Identify which cell holds the provided text, then report its (x, y) central coordinate. 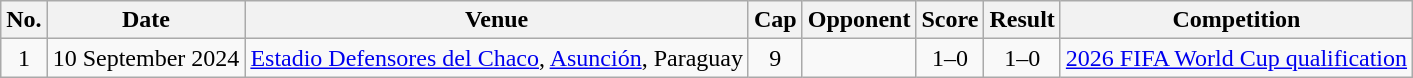
10 September 2024 (146, 58)
Competition (1236, 20)
Date (146, 20)
Venue (497, 20)
Opponent (859, 20)
1 (24, 58)
Result (1022, 20)
9 (775, 58)
Cap (775, 20)
Score (950, 20)
Estadio Defensores del Chaco, Asunción, Paraguay (497, 58)
2026 FIFA World Cup qualification (1236, 58)
No. (24, 20)
